Extract the [X, Y] coordinate from the center of the cell holding the provided text.  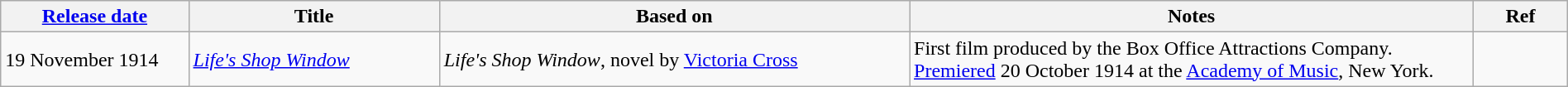
Life's Shop Window [314, 60]
Title [314, 17]
Ref [1521, 17]
First film produced by the Box Office Attractions Company. Premiered 20 October 1914 at the Academy of Music, New York. [1192, 60]
Life's Shop Window, novel by Victoria Cross [674, 60]
Based on [674, 17]
Notes [1192, 17]
Release date [94, 17]
19 November 1914 [94, 60]
